Search for the cell housing the specified text and yield its [x, y] center coordinate. 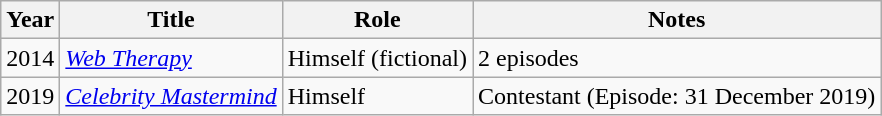
2019 [30, 96]
Title [171, 20]
2 episodes [677, 58]
Celebrity Mastermind [171, 96]
Himself (fictional) [377, 58]
Notes [677, 20]
Web Therapy [171, 58]
Year [30, 20]
Contestant (Episode: 31 December 2019) [677, 96]
2014 [30, 58]
Role [377, 20]
Himself [377, 96]
